Pinpoint the cell where the given text exists, returning its [x, y] midpoint coordinate. 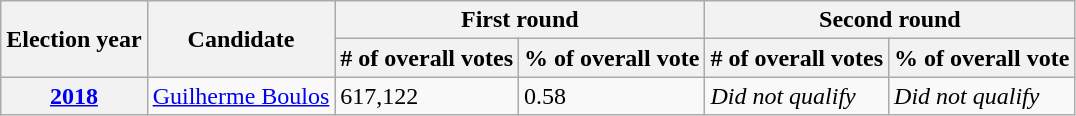
617,122 [427, 96]
Election year [74, 39]
First round [520, 20]
Second round [890, 20]
0.58 [612, 96]
Candidate [241, 39]
Guilherme Boulos [241, 96]
2018 [74, 96]
